Search for the cell housing the specified text and yield its (X, Y) center coordinate. 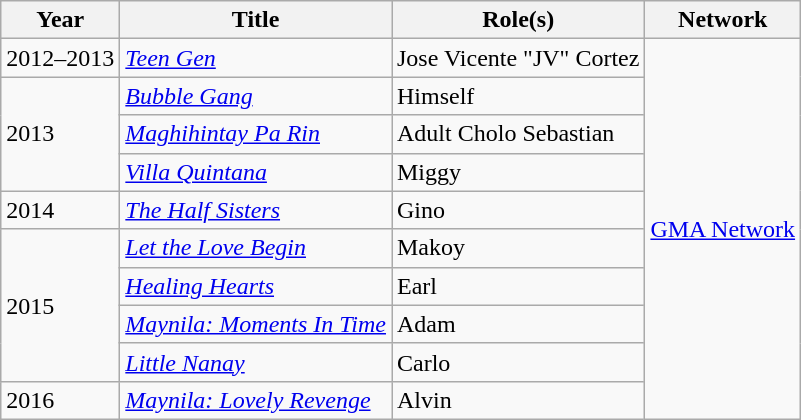
Teen Gen (256, 58)
Adult Cholo Sebastian (518, 134)
Let the Love Begin (256, 248)
Maynila: Lovely Revenge (256, 400)
2012–2013 (60, 58)
Little Nanay (256, 362)
The Half Sisters (256, 210)
Role(s) (518, 20)
Year (60, 20)
Network (723, 20)
2015 (60, 305)
Gino (518, 210)
Himself (518, 96)
Jose Vicente "JV" Cortez (518, 58)
Makoy (518, 248)
Title (256, 20)
Maghihintay Pa Rin (256, 134)
Adam (518, 324)
GMA Network (723, 230)
2013 (60, 134)
Bubble Gang (256, 96)
2014 (60, 210)
Miggy (518, 172)
2016 (60, 400)
Healing Hearts (256, 286)
Earl (518, 286)
Carlo (518, 362)
Villa Quintana (256, 172)
Alvin (518, 400)
Maynila: Moments In Time (256, 324)
